Locate the cell with the specified text and output its [x, y] center coordinate. 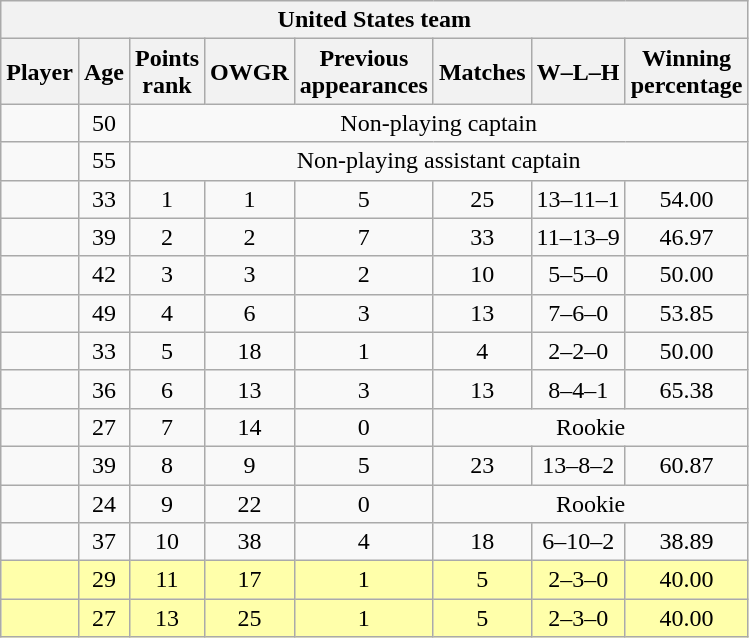
49 [104, 313]
Age [104, 72]
8 [166, 465]
22 [250, 503]
50 [104, 123]
5–5–0 [578, 275]
8–4–1 [578, 389]
Non-playing captain [438, 123]
14 [250, 427]
13–8–2 [578, 465]
11–13–9 [578, 237]
Pointsrank [166, 72]
65.38 [686, 389]
42 [104, 275]
7–6–0 [578, 313]
Winningpercentage [686, 72]
Matches [482, 72]
Previousappearances [364, 72]
53.85 [686, 313]
W–L–H [578, 72]
23 [482, 465]
38 [250, 542]
6–10–2 [578, 542]
55 [104, 161]
38.89 [686, 542]
37 [104, 542]
17 [250, 580]
54.00 [686, 199]
Player [40, 72]
60.87 [686, 465]
36 [104, 389]
OWGR [250, 72]
46.97 [686, 237]
13–11–1 [578, 199]
Non-playing assistant captain [438, 161]
29 [104, 580]
2–2–0 [578, 351]
11 [166, 580]
24 [104, 503]
United States team [374, 20]
